Provide the (X, Y) coordinate of the cell's center where the given text is located.  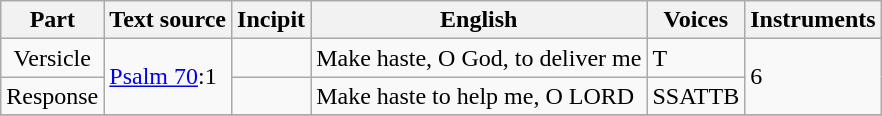
Text source (168, 20)
Make haste, O God, to deliver me (479, 58)
Incipit (272, 20)
Response (52, 96)
Part (52, 20)
Versicle (52, 58)
T (696, 58)
English (479, 20)
6 (813, 77)
Instruments (813, 20)
Make haste to help me, O LORD (479, 96)
Voices (696, 20)
Psalm 70:1 (168, 77)
SSATTB (696, 96)
